Capture the cell that displays the provided text and extract its (X, Y) central coordinate. 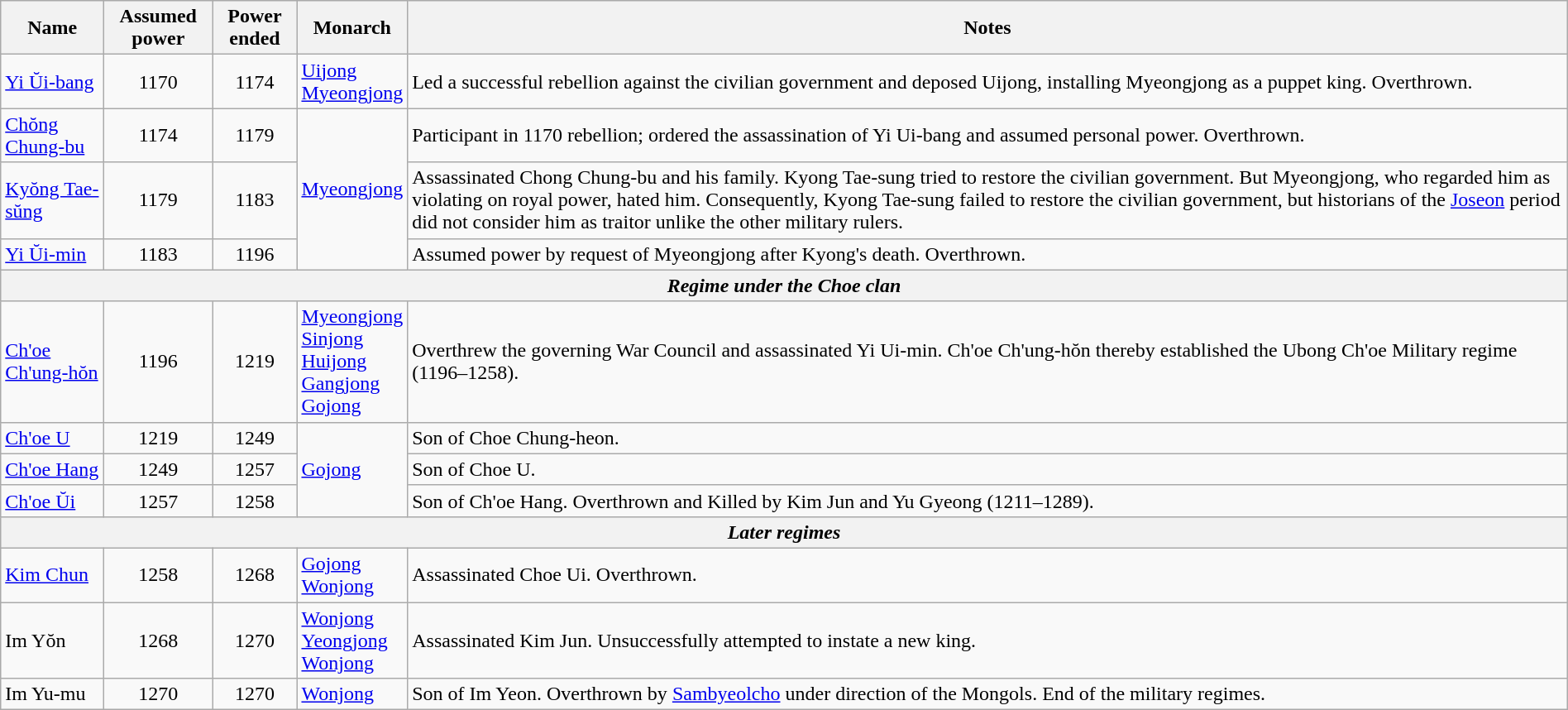
Son of Choe Chung-heon. (987, 438)
Son of Im Yeon. Overthrown by Sambyeolcho under direction of the Mongols. End of the military regimes. (987, 694)
Power ended (255, 28)
1170 (159, 81)
Overthrew the governing War Council and assassinated Yi Ui-min. Ch'oe Ch'ung-hŏn thereby established the Ubong Ch'oe Military regime (1196–1258). (987, 362)
Later regimes (784, 532)
Son of Ch'oe Hang. Overthrown and Killed by Kim Jun and Yu Gyeong (1211–1289). (987, 501)
Ch'oe Hang (53, 469)
Assumed power by request of Myeongjong after Kyong's death. Overthrown. (987, 254)
Assumed power (159, 28)
Yi Ŭi-min (53, 254)
Myeongjong (352, 189)
Ch'oe Ŭi (53, 501)
Ch'oe U (53, 438)
Chŏng Chung-bu (53, 136)
GojongWonjong (352, 574)
Participant in 1170 rebellion; ordered the assassination of Yi Ui-bang and assumed personal power. Overthrown. (987, 136)
Im Yŏn (53, 640)
Myeongjong Sinjong Huijong Gangjong Gojong (352, 362)
Assassinated Choe Ui. Overthrown. (987, 574)
Son of Choe U. (987, 469)
Ch'oe Ch'ung-hŏn (53, 362)
Monarch (352, 28)
Regime under the Choe clan (784, 285)
Kyŏng Tae-sŭng (53, 200)
Name (53, 28)
Im Yu-mu (53, 694)
Notes (987, 28)
Led a successful rebellion against the civilian government and deposed Uijong, installing Myeongjong as a puppet king. Overthrown. (987, 81)
Assassinated Kim Jun. Unsuccessfully attempted to instate a new king. (987, 640)
Wonjong Yeongjong Wonjong (352, 640)
Gojong (352, 469)
Kim Chun (53, 574)
Yi Ŭi-bang (53, 81)
Wonjong (352, 694)
Uijong Myeongjong (352, 81)
